Find where the given text appears and provide that cell's center as [x, y] coordinate. 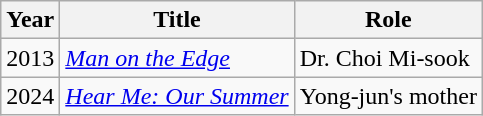
Man on the Edge [177, 58]
2013 [30, 58]
Year [30, 20]
Role [388, 20]
Hear Me: Our Summer [177, 96]
Yong-jun's mother [388, 96]
2024 [30, 96]
Title [177, 20]
Dr. Choi Mi-sook [388, 58]
